Output the (x, y) coordinate of the center of the cell containing the given text.  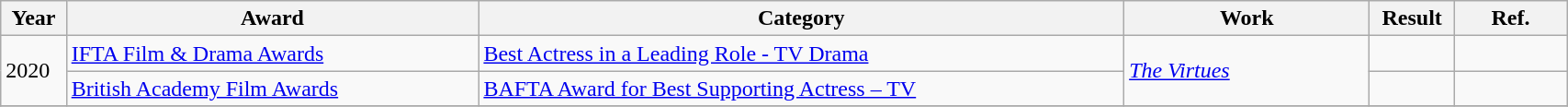
Year (33, 18)
IFTA Film & Drama Awards (272, 53)
Result (1412, 18)
Category (801, 18)
Ref. (1510, 18)
Award (272, 18)
British Academy Film Awards (272, 89)
Best Actress in a Leading Role - TV Drama (801, 53)
2020 (33, 71)
The Virtues (1247, 71)
Work (1247, 18)
BAFTA Award for Best Supporting Actress – TV (801, 89)
